Search for the cell housing the specified text and yield its [X, Y] center coordinate. 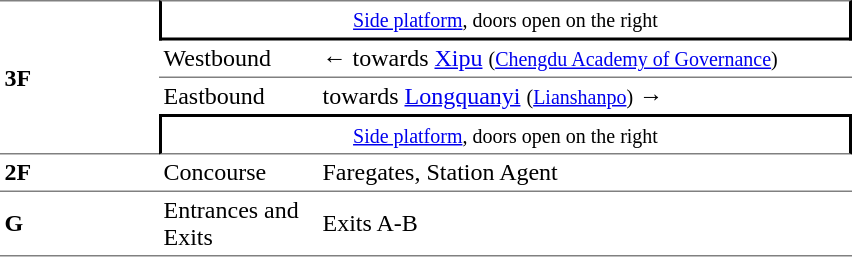
Exits A-B [585, 224]
3F [80, 77]
Faregates, Station Agent [585, 173]
2F [80, 173]
← towards Xipu (Chengdu Academy of Governance) [585, 59]
G [80, 224]
Concourse [238, 173]
Entrances and Exits [238, 224]
Eastbound [238, 96]
Westbound [238, 59]
towards Longquanyi (Lianshanpo) → [585, 96]
